Extract the (X, Y) coordinate from the center of the cell holding the provided text.  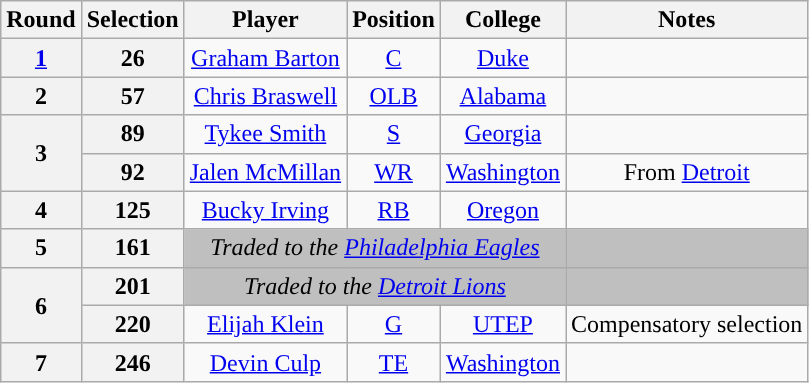
RB (394, 210)
2 (41, 96)
Traded to the Philadelphia Eagles (374, 248)
Bucky Irving (265, 210)
3 (41, 153)
S (394, 134)
89 (132, 134)
Georgia (502, 134)
Alabama (502, 96)
Round (41, 20)
57 (132, 96)
Player (265, 20)
201 (132, 286)
Oregon (502, 210)
Notes (687, 20)
220 (132, 324)
College (502, 20)
Tykee Smith (265, 134)
6 (41, 305)
4 (41, 210)
TE (394, 362)
246 (132, 362)
Chris Braswell (265, 96)
Elijah Klein (265, 324)
Traded to the Detroit Lions (374, 286)
Devin Culp (265, 362)
Duke (502, 58)
Selection (132, 20)
Jalen McMillan (265, 172)
92 (132, 172)
26 (132, 58)
OLB (394, 96)
1 (41, 58)
WR (394, 172)
From Detroit (687, 172)
7 (41, 362)
161 (132, 248)
Graham Barton (265, 58)
G (394, 324)
Compensatory selection (687, 324)
UTEP (502, 324)
C (394, 58)
5 (41, 248)
Position (394, 20)
125 (132, 210)
